For the text-containing cell, return its midpoint in (X, Y) coordinate format. 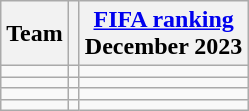
FIFA rankingDecember 2023 (164, 34)
Team (35, 34)
